Return [X, Y] of the center of cell containing provided text 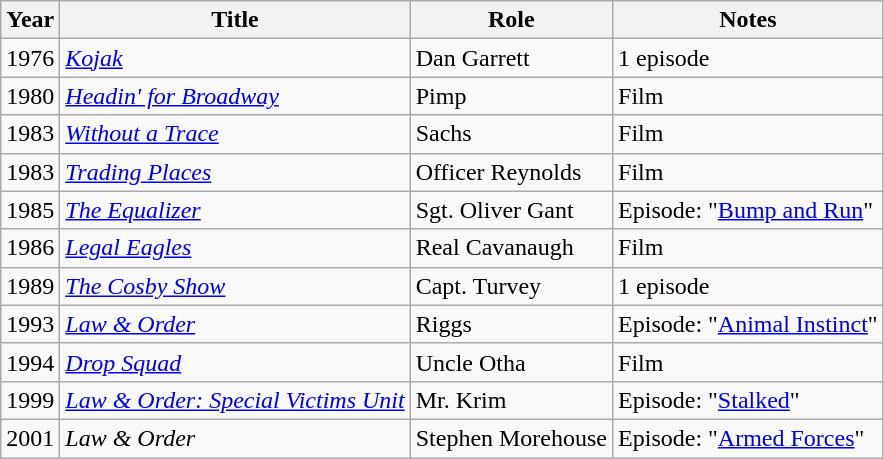
1999 [30, 400]
Headin' for Broadway [235, 96]
Notes [748, 20]
1993 [30, 324]
Trading Places [235, 172]
Sachs [511, 134]
Riggs [511, 324]
1986 [30, 248]
Year [30, 20]
Episode: "Armed Forces" [748, 438]
Without a Trace [235, 134]
Pimp [511, 96]
2001 [30, 438]
Officer Reynolds [511, 172]
Drop Squad [235, 362]
Capt. Turvey [511, 286]
1994 [30, 362]
Kojak [235, 58]
Uncle Otha [511, 362]
The Cosby Show [235, 286]
1985 [30, 210]
Episode: "Animal Instinct" [748, 324]
Title [235, 20]
Dan Garrett [511, 58]
Episode: "Stalked" [748, 400]
The Equalizer [235, 210]
1980 [30, 96]
Episode: "Bump and Run" [748, 210]
Law & Order: Special Victims Unit [235, 400]
1976 [30, 58]
1989 [30, 286]
Sgt. Oliver Gant [511, 210]
Legal Eagles [235, 248]
Mr. Krim [511, 400]
Role [511, 20]
Real Cavanaugh [511, 248]
Stephen Morehouse [511, 438]
